Identify which cell holds the provided text, then report its [x, y] central coordinate. 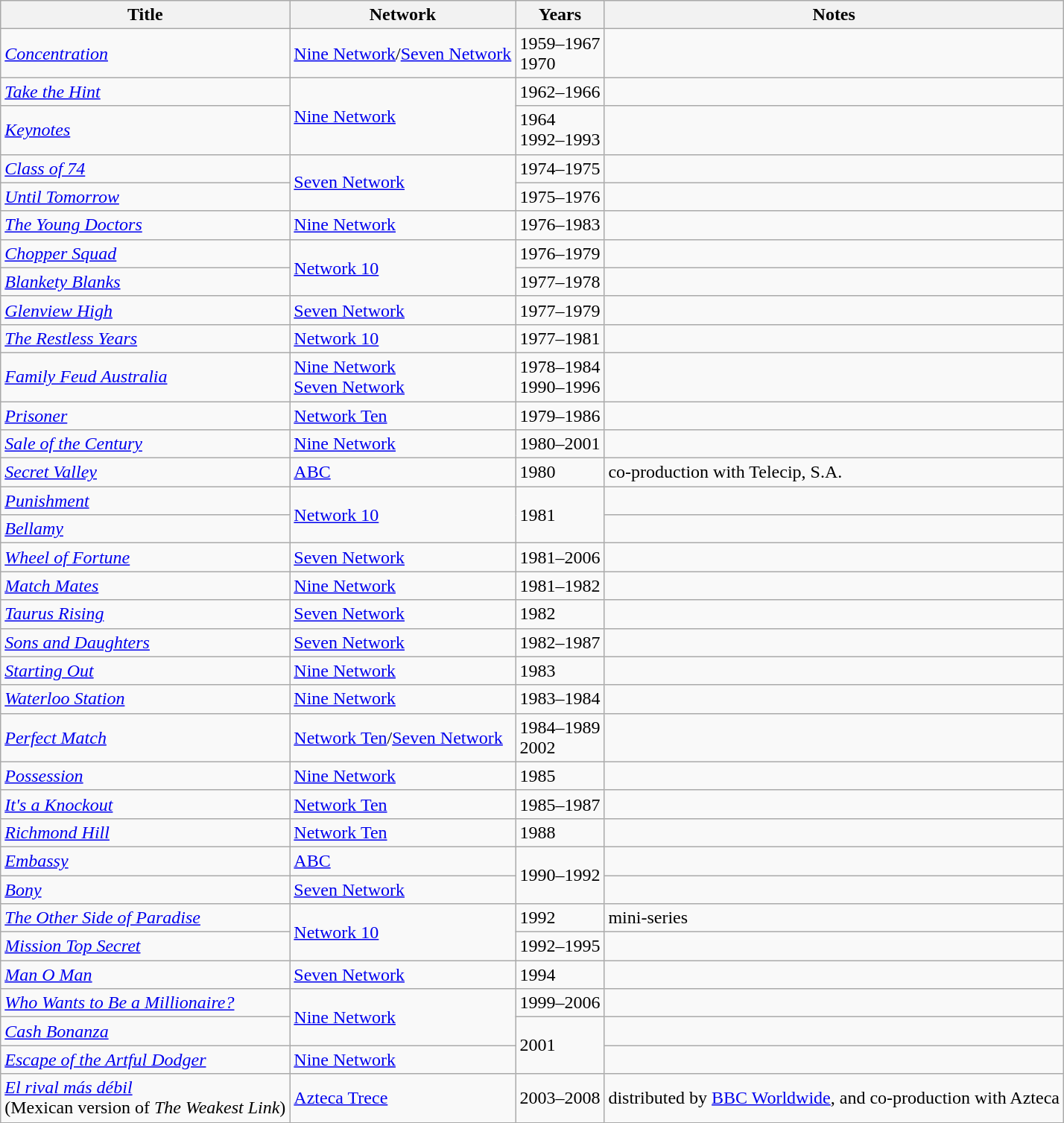
Mission Top Secret [145, 946]
Sale of the Century [145, 444]
Sons and Daughters [145, 642]
Cash Bonanza [145, 1031]
Azteca Trece [402, 1098]
The Other Side of Paradise [145, 918]
Match Mates [145, 586]
1999–2006 [560, 1003]
1984–19892002 [560, 738]
1992–1995 [560, 946]
co-production with Telecip, S.A. [835, 472]
Who Wants to Be a Millionaire? [145, 1003]
1992 [560, 918]
19641992–1993 [560, 130]
Network Ten/Seven Network [402, 738]
The Restless Years [145, 338]
Wheel of Fortune [145, 557]
Escape of the Artful Dodger [145, 1060]
1977–1979 [560, 310]
Keynotes [145, 130]
1981–1982 [560, 586]
Bellamy [145, 529]
1983–1984 [560, 699]
1980 [560, 472]
Perfect Match [145, 738]
1985–1987 [560, 804]
1983 [560, 671]
Bony [145, 889]
Network [402, 15]
1981 [560, 515]
1959–19671970 [560, 54]
Possession [145, 776]
It's a Knockout [145, 804]
Richmond Hill [145, 832]
1977–1978 [560, 282]
Nine Network/Seven Network [402, 54]
1982 [560, 614]
distributed by BBC Worldwide, and co-production with Azteca [835, 1098]
1982–1987 [560, 642]
Starting Out [145, 671]
1988 [560, 832]
1985 [560, 776]
1990–1992 [560, 875]
Embassy [145, 861]
Family Feud Australia [145, 377]
Man O Man [145, 975]
1980–2001 [560, 444]
El rival más débil(Mexican version of The Weakest Link) [145, 1098]
1979–1986 [560, 415]
Class of 74 [145, 168]
Secret Valley [145, 472]
1994 [560, 975]
Notes [835, 15]
Title [145, 15]
Punishment [145, 501]
Nine NetworkSeven Network [402, 377]
Glenview High [145, 310]
Concentration [145, 54]
Until Tomorrow [145, 197]
Prisoner [145, 415]
1981–2006 [560, 557]
Waterloo Station [145, 699]
Blankety Blanks [145, 282]
2003–2008 [560, 1098]
Chopper Squad [145, 253]
1976–1979 [560, 253]
mini-series [835, 918]
1974–1975 [560, 168]
1975–1976 [560, 197]
1962–1966 [560, 92]
1976–1983 [560, 225]
Taurus Rising [145, 614]
2001 [560, 1046]
Take the Hint [145, 92]
Years [560, 15]
The Young Doctors [145, 225]
1977–1981 [560, 338]
1978–19841990–1996 [560, 377]
